Scan for the cell matching the given text and deliver its [X, Y] coordinate at center. 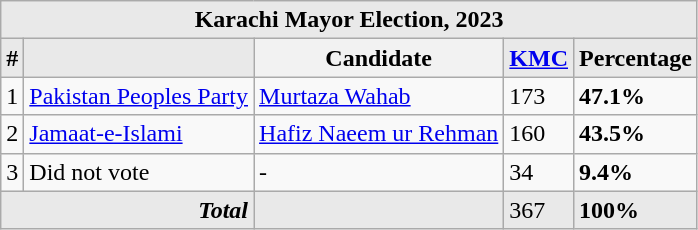
160 [539, 134]
173 [539, 96]
47.1% [636, 96]
43.5% [636, 134]
Candidate [379, 58]
Percentage [636, 58]
9.4% [636, 172]
100% [636, 210]
# [12, 58]
34 [539, 172]
1 [12, 96]
Hafiz Naeem ur Rehman [379, 134]
367 [539, 210]
Pakistan Peoples Party [139, 96]
Total [128, 210]
Did not vote [139, 172]
- [379, 172]
KMC [539, 58]
Karachi Mayor Election, 2023 [350, 20]
3 [12, 172]
2 [12, 134]
Jamaat-e-Islami [139, 134]
Murtaza Wahab [379, 96]
